Output the [X, Y] coordinate of the center of the cell containing the given text.  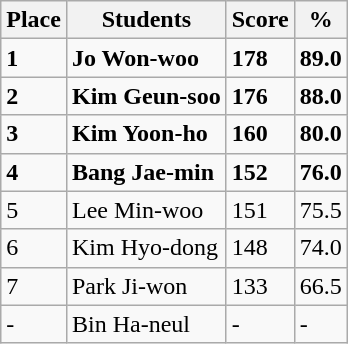
3 [34, 134]
1 [34, 58]
152 [260, 172]
6 [34, 248]
75.5 [320, 210]
Kim Hyo-dong [146, 248]
148 [260, 248]
% [320, 20]
5 [34, 210]
7 [34, 286]
133 [260, 286]
Students [146, 20]
151 [260, 210]
176 [260, 96]
89.0 [320, 58]
66.5 [320, 286]
Bang Jae-min [146, 172]
Park Ji-won [146, 286]
Jo Won-woo [146, 58]
Kim Yoon-ho [146, 134]
74.0 [320, 248]
4 [34, 172]
Bin Ha-neul [146, 324]
2 [34, 96]
80.0 [320, 134]
160 [260, 134]
Kim Geun-soo [146, 96]
Place [34, 20]
Score [260, 20]
76.0 [320, 172]
178 [260, 58]
Lee Min-woo [146, 210]
88.0 [320, 96]
